Determine the [x, y] coordinate at the center of the cell enclosing the given text.  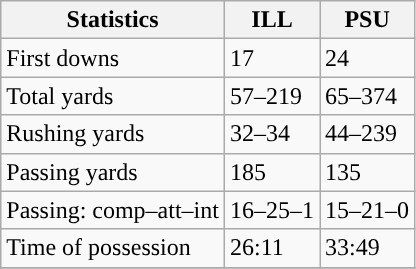
44–239 [368, 134]
33:49 [368, 248]
ILL [272, 20]
32–34 [272, 134]
PSU [368, 20]
15–21–0 [368, 210]
First downs [113, 58]
135 [368, 172]
Time of possession [113, 248]
Total yards [113, 96]
24 [368, 58]
57–219 [272, 96]
Statistics [113, 20]
65–374 [368, 96]
26:11 [272, 248]
Passing: comp–att–int [113, 210]
17 [272, 58]
Passing yards [113, 172]
185 [272, 172]
16–25–1 [272, 210]
Rushing yards [113, 134]
